Scan for the cell matching the given text and deliver its [x, y] coordinate at center. 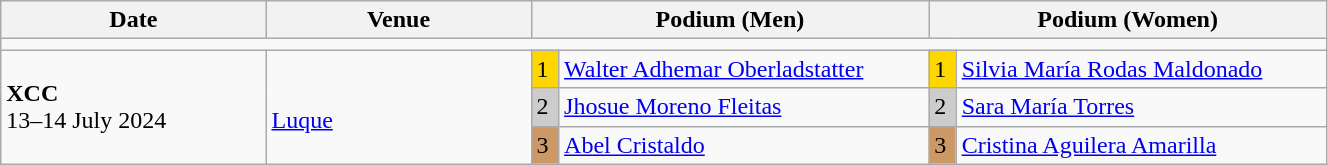
Venue [398, 20]
Luque [398, 107]
XCC 13–14 July 2024 [134, 107]
Silvia María Rodas Maldonado [1141, 69]
Cristina Aguilera Amarilla [1141, 145]
Date [134, 20]
Jhosue Moreno Fleitas [744, 107]
Walter Adhemar Oberladstatter [744, 69]
Podium (Men) [730, 20]
Sara María Torres [1141, 107]
Podium (Women) [1128, 20]
Abel Cristaldo [744, 145]
